Pinpoint the cell where the given text exists, returning its [x, y] midpoint coordinate. 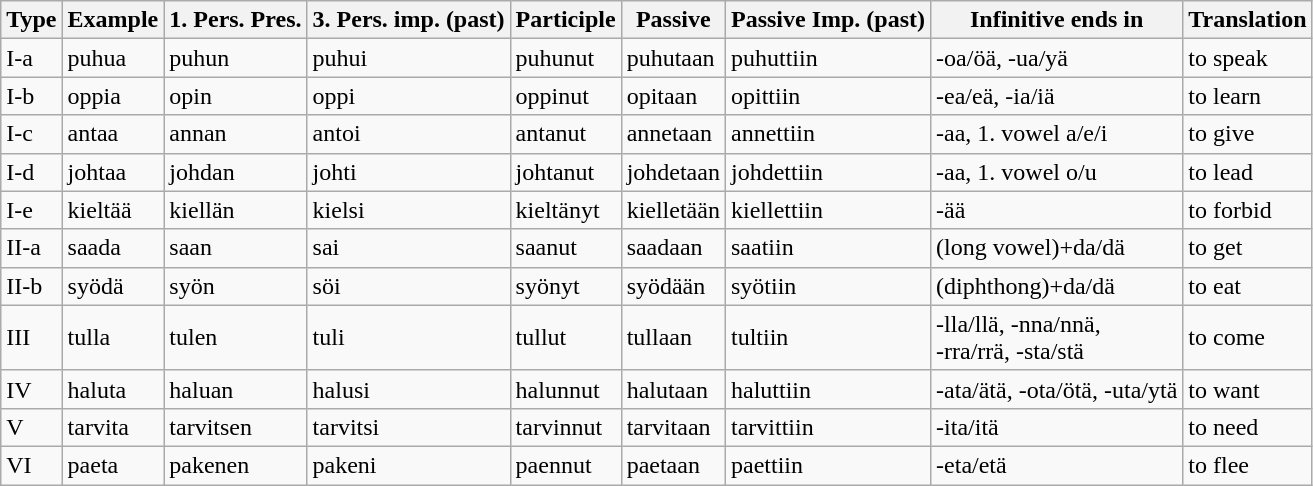
tarvittiin [828, 427]
-oa/öä, -ua/yä [1057, 58]
paettiin [828, 465]
I-e [32, 210]
pakeni [408, 465]
I-d [32, 172]
I-c [32, 134]
syötiin [828, 286]
kielsi [408, 210]
johdan [236, 172]
oppi [408, 96]
saan [236, 248]
johdetaan [673, 172]
to flee [1248, 465]
-lla/llä, -nna/nnä, -rra/rrä, -sta/stä [1057, 338]
halutaan [673, 389]
III [32, 338]
tarvitaan [673, 427]
puhua [113, 58]
puhutaan [673, 58]
(diphthong)+da/dä [1057, 286]
to need [1248, 427]
haluta [113, 389]
IV [32, 389]
saanut [566, 248]
II-a [32, 248]
johti [408, 172]
puhun [236, 58]
annetaan [673, 134]
to get [1248, 248]
puhunut [566, 58]
to learn [1248, 96]
annettiin [828, 134]
tultiin [828, 338]
halusi [408, 389]
halunnut [566, 389]
V [32, 427]
VI [32, 465]
(long vowel)+da/dä [1057, 248]
tarvitsen [236, 427]
johdettiin [828, 172]
to speak [1248, 58]
johtanut [566, 172]
Translation [1248, 20]
sai [408, 248]
tullaan [673, 338]
Type [32, 20]
söi [408, 286]
syönyt [566, 286]
syödään [673, 286]
johtaa [113, 172]
-ata/ätä, -ota/ötä, -uta/ytä [1057, 389]
1. Pers. Pres. [236, 20]
saatiin [828, 248]
antoi [408, 134]
tulen [236, 338]
antaa [113, 134]
Example [113, 20]
kieltää [113, 210]
to give [1248, 134]
Participle [566, 20]
syödä [113, 286]
-aa, 1. vowel o/u [1057, 172]
to eat [1248, 286]
saada [113, 248]
haluan [236, 389]
tarvita [113, 427]
to forbid [1248, 210]
-aa, 1. vowel a/e/i [1057, 134]
opittiin [828, 96]
kielletään [673, 210]
antanut [566, 134]
tarvinnut [566, 427]
-ää [1057, 210]
tarvitsi [408, 427]
I-b [32, 96]
Passive Imp. (past) [828, 20]
-eta/etä [1057, 465]
to come [1248, 338]
tuli [408, 338]
3. Pers. imp. (past) [408, 20]
II-b [32, 286]
Passive [673, 20]
syön [236, 286]
-ea/eä, -ia/iä [1057, 96]
to want [1248, 389]
Infinitive ends in [1057, 20]
paennut [566, 465]
paetaan [673, 465]
tullut [566, 338]
oppia [113, 96]
kiellettiin [828, 210]
opin [236, 96]
saadaan [673, 248]
kieltänyt [566, 210]
tulla [113, 338]
annan [236, 134]
I-a [32, 58]
kiellän [236, 210]
to lead [1248, 172]
-ita/itä [1057, 427]
pakenen [236, 465]
oppinut [566, 96]
paeta [113, 465]
haluttiin [828, 389]
puhuttiin [828, 58]
opitaan [673, 96]
puhui [408, 58]
